For the text-containing cell, return its midpoint in [x, y] coordinate format. 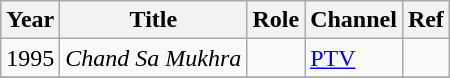
PTV [354, 58]
1995 [30, 58]
Role [276, 20]
Title [154, 20]
Channel [354, 20]
Ref [426, 20]
Year [30, 20]
Chand Sa Mukhra [154, 58]
